Extract the (x, y) coordinate from the center of the cell holding the provided text.  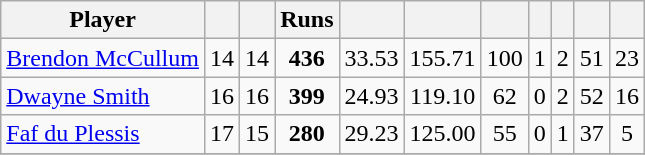
52 (592, 96)
29.23 (372, 134)
15 (258, 134)
55 (504, 134)
24.93 (372, 96)
Faf du Plessis (103, 134)
125.00 (442, 134)
436 (307, 58)
155.71 (442, 58)
51 (592, 58)
5 (626, 134)
280 (307, 134)
17 (222, 134)
Brendon McCullum (103, 58)
399 (307, 96)
Dwayne Smith (103, 96)
37 (592, 134)
119.10 (442, 96)
Runs (307, 20)
Player (103, 20)
33.53 (372, 58)
100 (504, 58)
23 (626, 58)
62 (504, 96)
